Return the [x, y] coordinate for the center point of the cell that contains the specified text.  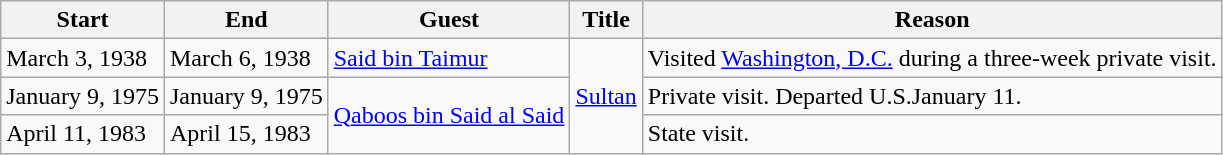
Private visit. Departed U.S.January 11. [932, 96]
Said bin Taimur [449, 58]
Guest [449, 20]
March 6, 1938 [246, 58]
Reason [932, 20]
Start [83, 20]
Qaboos bin Said al Said [449, 115]
March 3, 1938 [83, 58]
End [246, 20]
Visited Washington, D.C. during a three-week private visit. [932, 58]
Sultan [606, 96]
April 11, 1983 [83, 134]
April 15, 1983 [246, 134]
Title [606, 20]
State visit. [932, 134]
